Find where the given text appears and provide that cell's center as (x, y) coordinate. 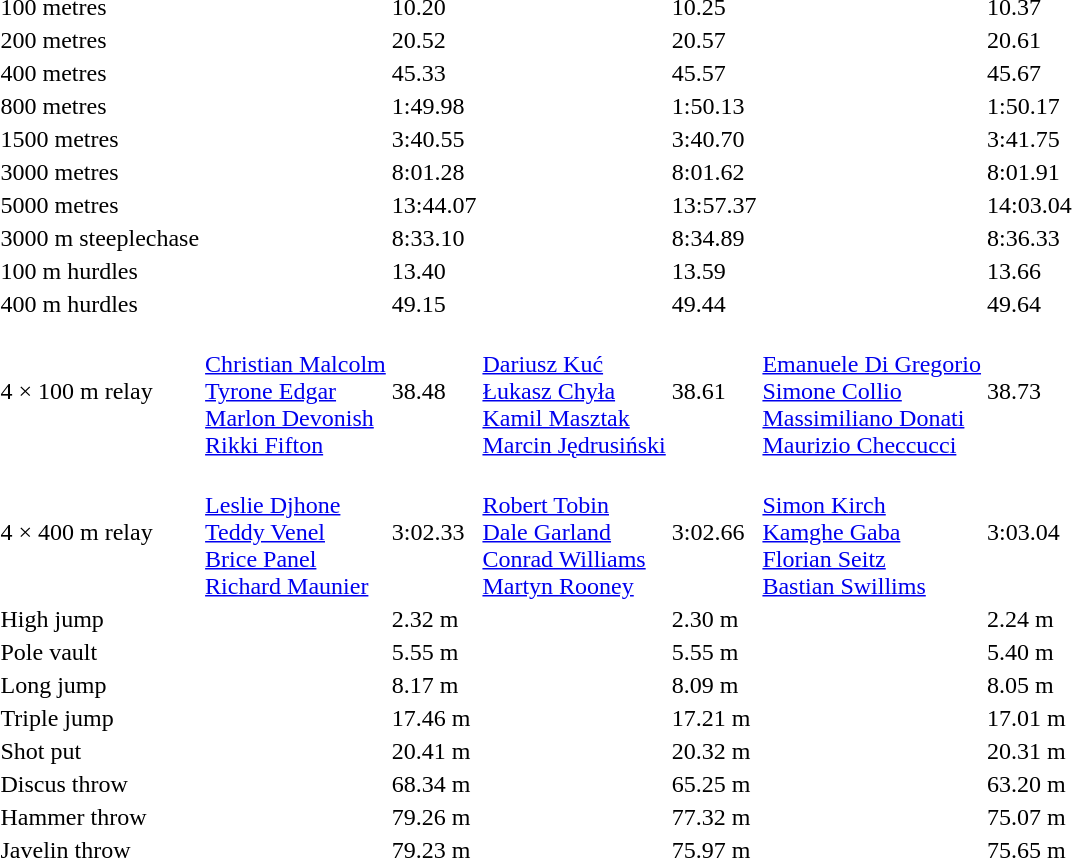
79.26 m (434, 817)
13.59 (714, 271)
3:40.70 (714, 139)
2.30 m (714, 619)
Leslie DjhoneTeddy VenelBrice PanelRichard Maunier (296, 532)
8:01.62 (714, 172)
8:34.89 (714, 238)
2.32 m (434, 619)
1:49.98 (434, 106)
20.57 (714, 40)
20.32 m (714, 751)
13:44.07 (434, 205)
3:40.55 (434, 139)
Emanuele Di GregorioSimone CollioMassimiliano DonatiMaurizio Checcucci (872, 391)
3:02.66 (714, 532)
3:02.33 (434, 532)
38.48 (434, 391)
8.09 m (714, 685)
45.57 (714, 73)
8:33.10 (434, 238)
Robert TobinDale GarlandConrad WilliamsMartyn Rooney (574, 532)
20.41 m (434, 751)
13:57.37 (714, 205)
68.34 m (434, 784)
65.25 m (714, 784)
Simon KirchKamghe GabaFlorian SeitzBastian Swillims (872, 532)
49.44 (714, 304)
1:50.13 (714, 106)
38.61 (714, 391)
8:01.28 (434, 172)
8.17 m (434, 685)
Dariusz KućŁukasz ChyłaKamil MasztakMarcin Jędrusiński (574, 391)
77.32 m (714, 817)
20.52 (434, 40)
Christian MalcolmTyrone EdgarMarlon DevonishRikki Fifton (296, 391)
17.21 m (714, 718)
17.46 m (434, 718)
13.40 (434, 271)
49.15 (434, 304)
45.33 (434, 73)
